For the text-containing cell, return its midpoint in [X, Y] coordinate format. 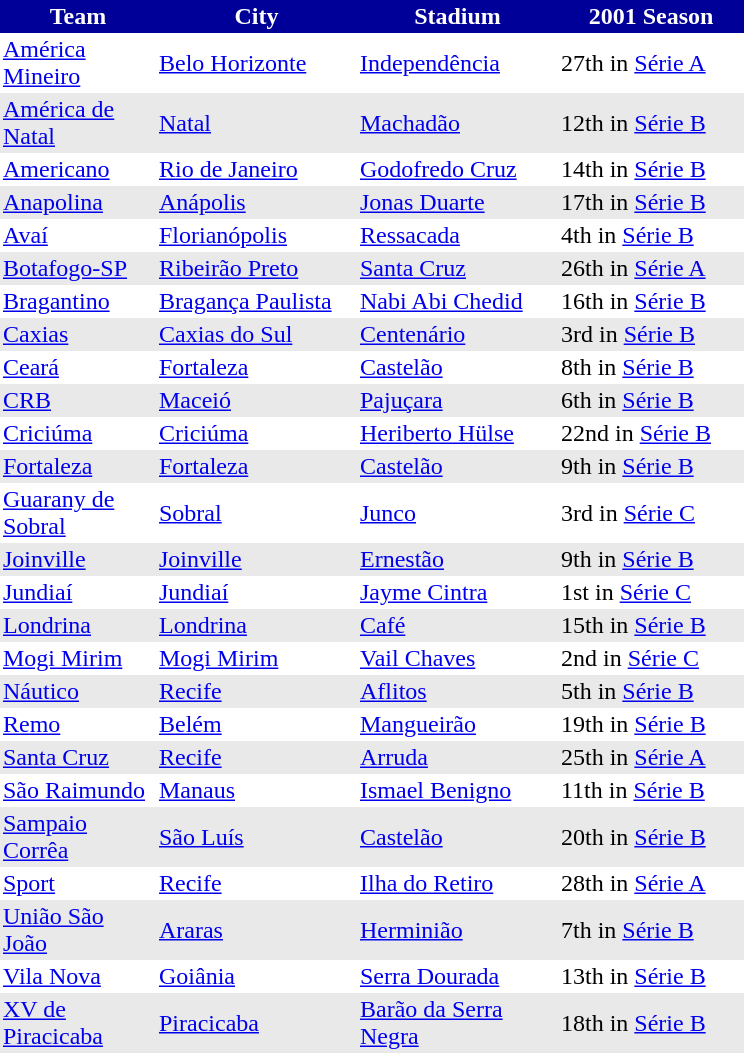
Herminião [458, 930]
Ceará [78, 368]
Bragança Paulista [256, 302]
Barão da Serra Negra [458, 1023]
Ismael Benigno [458, 790]
12th in Série B [651, 123]
Independência [458, 63]
28th in Série A [651, 884]
Anapolina [78, 202]
Bragantino [78, 302]
Belo Horizonte [256, 63]
Sobral [256, 513]
26th in Série A [651, 268]
13th in Série B [651, 976]
Sport [78, 884]
Café [458, 626]
Manaus [256, 790]
19th in Série B [651, 724]
11th in Série B [651, 790]
Nabi Abi Chedid [458, 302]
Sampaio Corrêa [78, 837]
Caxias do Sul [256, 334]
Maceió [256, 400]
15th in Série B [651, 626]
Anápolis [256, 202]
Ernestão [458, 560]
5th in Série B [651, 692]
Team [78, 16]
Belém [256, 724]
CRB [78, 400]
3rd in Série B [651, 334]
América de Natal [78, 123]
Machadão [458, 123]
Junco [458, 513]
Jayme Cintra [458, 592]
8th in Série B [651, 368]
7th in Série B [651, 930]
25th in Série A [651, 758]
17th in Série B [651, 202]
Vail Chaves [458, 658]
Arruda [458, 758]
Piracicaba [256, 1023]
São Luís [256, 837]
Serra Dourada [458, 976]
14th in Série B [651, 170]
22nd in Série B [651, 434]
Florianópolis [256, 236]
Caxias [78, 334]
América Mineiro [78, 63]
16th in Série B [651, 302]
Ressacada [458, 236]
Ribeirão Preto [256, 268]
2nd in Série C [651, 658]
Botafogo-SP [78, 268]
1st in Série C [651, 592]
Rio de Janeiro [256, 170]
Heriberto Hülse [458, 434]
Godofredo Cruz [458, 170]
3rd in Série C [651, 513]
Natal [256, 123]
20th in Série B [651, 837]
Avaí [78, 236]
Pajuçara [458, 400]
18th in Série B [651, 1023]
Aflitos [458, 692]
Vila Nova [78, 976]
Náutico [78, 692]
Centenário [458, 334]
Stadium [458, 16]
Goiânia [256, 976]
União São João [78, 930]
São Raimundo [78, 790]
XV de Piracicaba [78, 1023]
2001 Season [651, 16]
Guarany de Sobral [78, 513]
6th in Série B [651, 400]
Remo [78, 724]
City [256, 16]
4th in Série B [651, 236]
Araras [256, 930]
Jonas Duarte [458, 202]
Americano [78, 170]
Mangueirão [458, 724]
27th in Série A [651, 63]
Ilha do Retiro [458, 884]
